Return [x, y] of the center of cell containing provided text 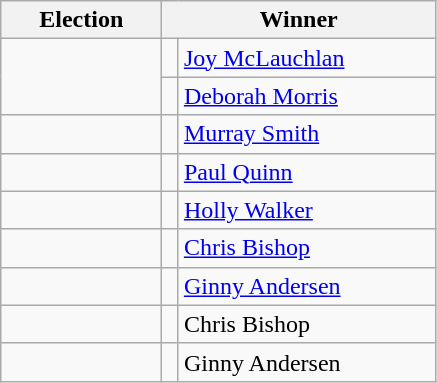
Murray Smith [306, 134]
Deborah Morris [306, 96]
Paul Quinn [306, 172]
Joy McLauchlan [306, 58]
Holly Walker [306, 210]
Winner [299, 20]
Election [82, 20]
